Return the [X, Y] coordinate for the center point of the cell that contains the specified text.  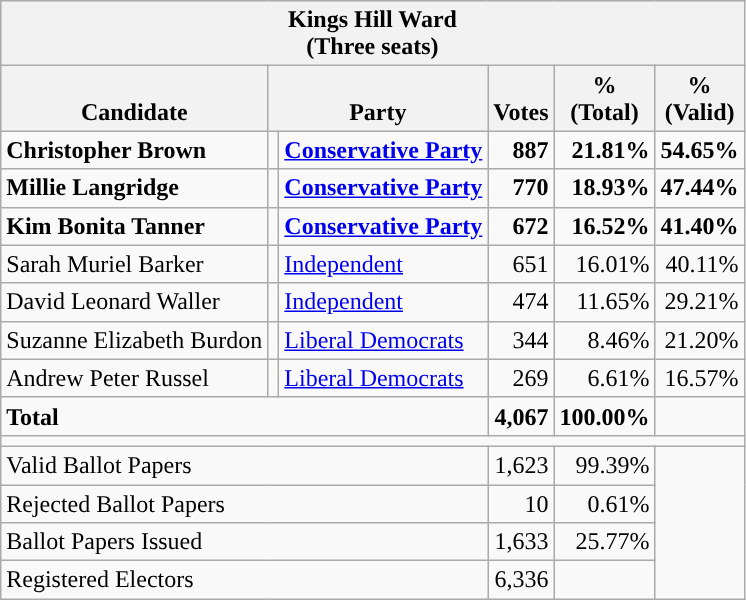
474 [521, 302]
Votes [521, 98]
Millie Langridge [134, 188]
%(Valid) [700, 98]
Registered Electors [244, 580]
40.11% [700, 264]
Valid Ballot Papers [244, 465]
21.20% [700, 340]
%(Total) [604, 98]
Andrew Peter Russel [134, 378]
Suzanne Elizabeth Burdon [134, 340]
29.21% [700, 302]
100.00% [604, 416]
16.52% [604, 226]
54.65% [700, 150]
16.57% [700, 378]
651 [521, 264]
Christopher Brown [134, 150]
Kim Bonita Tanner [134, 226]
887 [521, 150]
770 [521, 188]
41.40% [700, 226]
6,336 [521, 580]
Rejected Ballot Papers [244, 503]
0.61% [604, 503]
8.46% [604, 340]
Total [244, 416]
1,633 [521, 542]
672 [521, 226]
Candidate [134, 98]
16.01% [604, 264]
Kings Hill Ward(Three seats) [372, 34]
344 [521, 340]
25.77% [604, 542]
6.61% [604, 378]
18.93% [604, 188]
11.65% [604, 302]
99.39% [604, 465]
269 [521, 378]
Ballot Papers Issued [244, 542]
47.44% [700, 188]
David Leonard Waller [134, 302]
Sarah Muriel Barker [134, 264]
10 [521, 503]
4,067 [521, 416]
Party [378, 98]
21.81% [604, 150]
1,623 [521, 465]
